Scan for the cell matching the given text and deliver its (X, Y) coordinate at center. 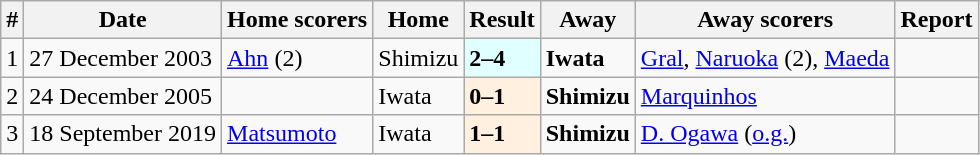
Marquinhos (765, 96)
24 December 2005 (123, 96)
Gral, Naruoka (2), Maeda (765, 58)
# (12, 20)
Date (123, 20)
Report (936, 20)
D. Ogawa (o.g.) (765, 134)
1 (12, 58)
Home (418, 20)
18 September 2019 (123, 134)
Matsumoto (298, 134)
Ahn (2) (298, 58)
Result (502, 20)
0–1 (502, 96)
27 December 2003 (123, 58)
Away scorers (765, 20)
3 (12, 134)
2 (12, 96)
Away (588, 20)
1–1 (502, 134)
Home scorers (298, 20)
2–4 (502, 58)
